Search for the cell housing the specified text and yield its [x, y] center coordinate. 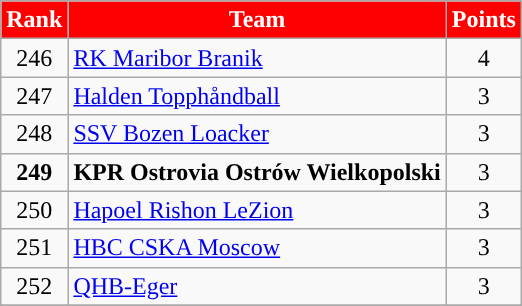
QHB-Eger [257, 286]
HBC CSKA Moscow [257, 248]
246 [34, 58]
247 [34, 96]
4 [484, 58]
Halden Topphåndball [257, 96]
RK Maribor Branik [257, 58]
252 [34, 286]
KPR Ostrovia Ostrów Wielkopolski [257, 172]
251 [34, 248]
SSV Bozen Loacker [257, 134]
250 [34, 210]
Hapoel Rishon LeZion [257, 210]
Rank [34, 20]
248 [34, 134]
Team [257, 20]
Points [484, 20]
249 [34, 172]
